Return [X, Y] of the center of cell containing provided text 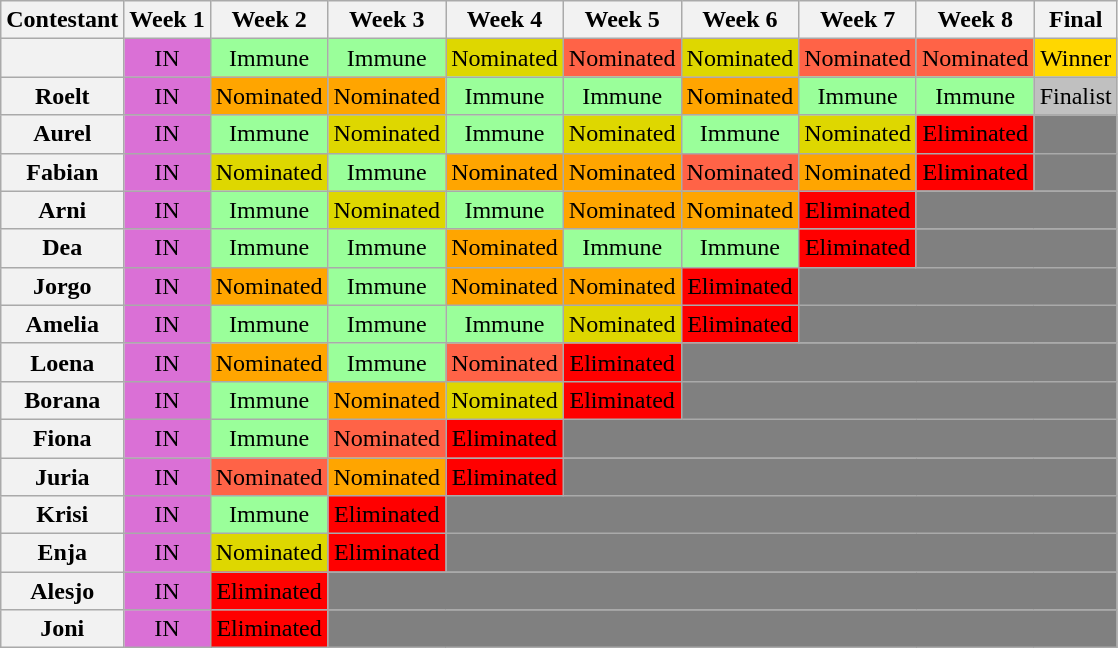
Fiona [62, 438]
Week 5 [622, 20]
Borana [62, 400]
Week 1 [167, 20]
Enja [62, 553]
Juria [62, 477]
Week 7 [858, 20]
Fabian [62, 172]
Alesjo [62, 591]
Joni [62, 629]
Week 8 [975, 20]
Week 6 [740, 20]
Amelia [62, 324]
Week 2 [269, 20]
Week 3 [387, 20]
Winner [1076, 58]
Arni [62, 210]
Jorgo [62, 286]
Loena [62, 362]
Aurel [62, 134]
Week 4 [505, 20]
Finalist [1076, 96]
Final [1076, 20]
Dea [62, 248]
Krisi [62, 515]
Roelt [62, 96]
Contestant [62, 20]
